Determine the [x, y] coordinate at the center of the cell enclosing the given text.  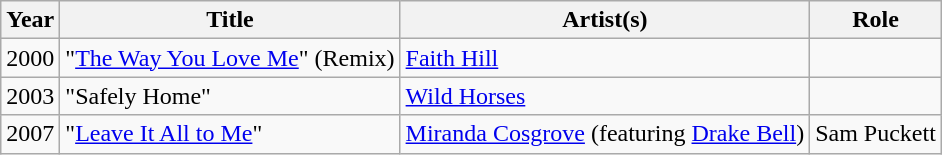
Sam Puckett [876, 134]
2003 [30, 96]
Miranda Cosgrove (featuring Drake Bell) [605, 134]
"Safely Home" [230, 96]
"The Way You Love Me" (Remix) [230, 58]
2007 [30, 134]
Artist(s) [605, 20]
"Leave It All to Me" [230, 134]
2000 [30, 58]
Title [230, 20]
Faith Hill [605, 58]
Year [30, 20]
Wild Horses [605, 96]
Role [876, 20]
